From the cell containing the given text, extract its center point as [x, y] coordinate. 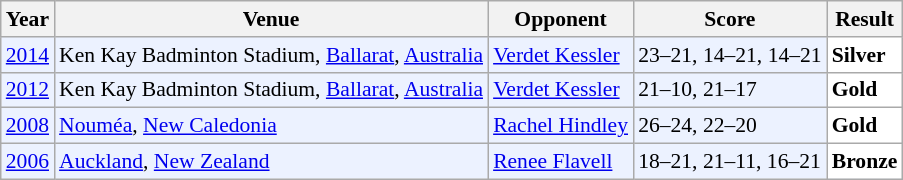
26–24, 22–20 [730, 126]
2008 [28, 126]
Rachel Hindley [560, 126]
2012 [28, 90]
Opponent [560, 19]
Venue [271, 19]
18–21, 21–11, 16–21 [730, 162]
Auckland, New Zealand [271, 162]
21–10, 21–17 [730, 90]
Silver [865, 55]
2006 [28, 162]
Score [730, 19]
Year [28, 19]
23–21, 14–21, 14–21 [730, 55]
Result [865, 19]
Bronze [865, 162]
Renee Flavell [560, 162]
2014 [28, 55]
Nouméa, New Caledonia [271, 126]
